Provide the (X, Y) coordinate of the cell's center where the given text is located.  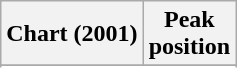
Chart (2001) (72, 34)
Peakposition (189, 34)
